Determine the (x, y) coordinate at the center of the cell enclosing the given text.  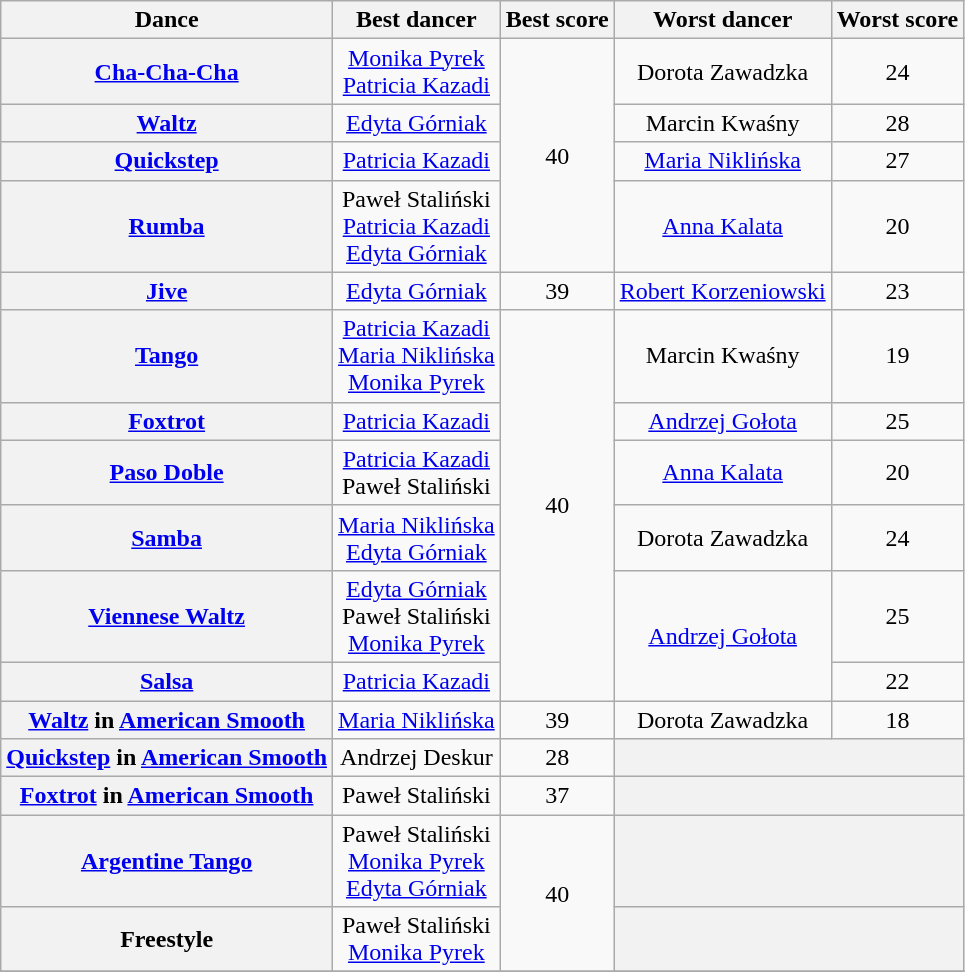
19 (898, 356)
Robert Korzeniowski (722, 291)
Best score (557, 20)
Salsa (167, 681)
Quickstep in American Smooth (167, 758)
Viennese Waltz (167, 616)
Foxtrot (167, 421)
23 (898, 291)
Rumba (167, 226)
18 (898, 719)
Paweł StalińskiPatricia KazadiEdyta Górniak (417, 226)
Quickstep (167, 161)
Edyta GórniakPaweł StalińskiMonika Pyrek (417, 616)
Paweł StalińskiMonika PyrekEdyta Górniak (417, 861)
Waltz in American Smooth (167, 719)
Samba (167, 538)
Jive (167, 291)
Foxtrot in American Smooth (167, 796)
Maria NiklińskaEdyta Górniak (417, 538)
Paweł Staliński (417, 796)
37 (557, 796)
Patricia KazadiMaria NiklińskaMonika Pyrek (417, 356)
Waltz (167, 123)
22 (898, 681)
Freestyle (167, 940)
Argentine Tango (167, 861)
Best dancer (417, 20)
Monika PyrekPatricia Kazadi (417, 72)
Worst dancer (722, 20)
Paso Doble (167, 472)
Dance (167, 20)
Paweł StalińskiMonika Pyrek (417, 940)
Tango (167, 356)
27 (898, 161)
Cha-Cha-Cha (167, 72)
Worst score (898, 20)
Patricia KazadiPaweł Staliński (417, 472)
Andrzej Deskur (417, 758)
